Extract the [x, y] coordinate from the center of the cell holding the provided text.  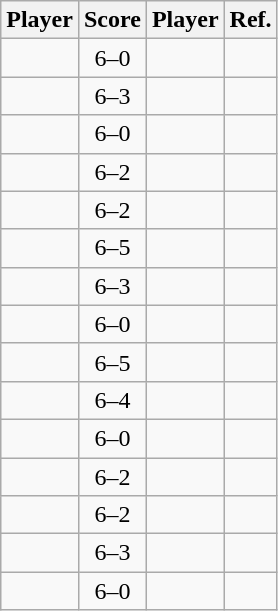
6–4 [112, 400]
Ref. [250, 20]
Score [112, 20]
